Pinpoint the cell where the given text exists, returning its (x, y) midpoint coordinate. 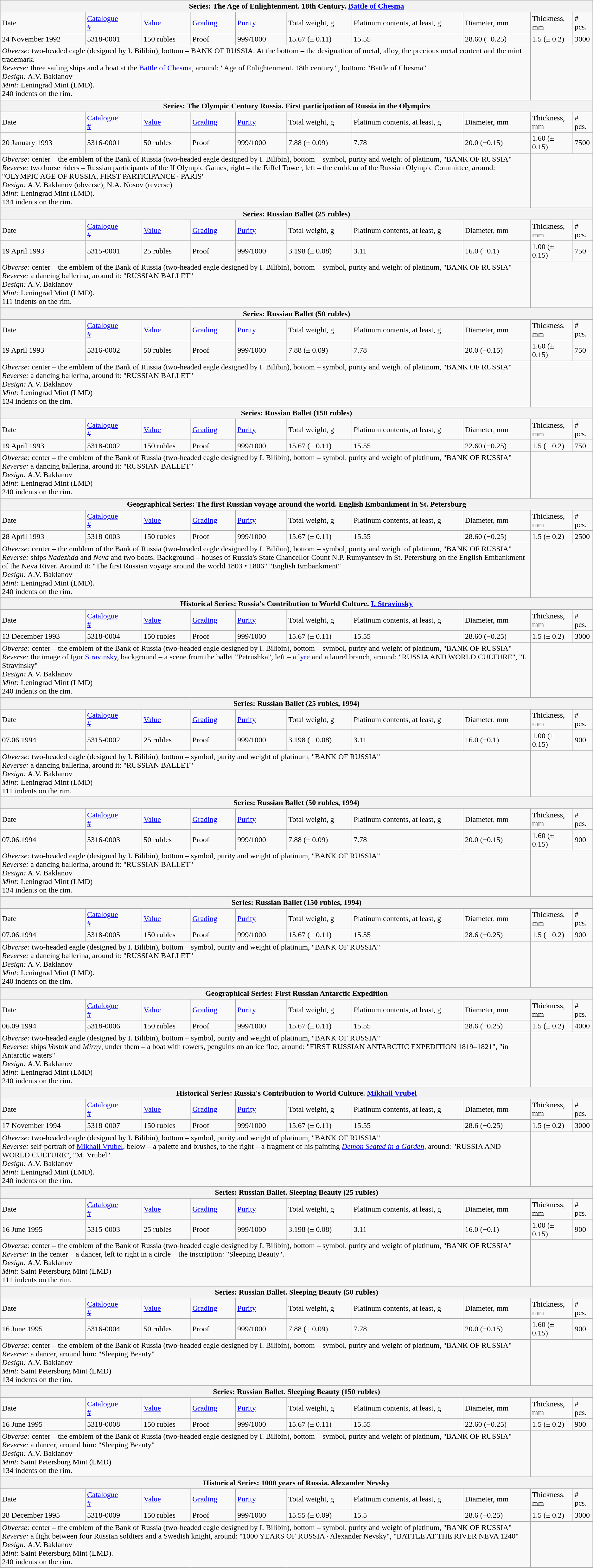
5318-0004 (113, 636)
Series: Russian Ballet. Sleeping Beauty (50 rubles) (296, 1292)
5318-0001 (113, 39)
06.09.1994 (43, 1026)
2500 (583, 537)
17 November 1994 (43, 1126)
5315-0002 (113, 740)
Geographical Series: First Russian Antarctic Expedition (296, 993)
24 November 1992 (43, 39)
5318-0008 (113, 1424)
15.5 (407, 1515)
4000 (583, 1026)
Series: Russian Ballet (25 rubles) (296, 214)
5316-0004 (113, 1329)
Series: Russian Ballet. Sleeping Beauty (25 rubles) (296, 1193)
20 January 1993 (43, 143)
5316-0001 (113, 143)
5316-0002 (113, 350)
Series: The Age of Enlightenment. 18th Century. Battle of Chesma (296, 6)
Historical Series: Russia's Contribution to World Culture. I. Stravinsky (296, 604)
5316-0003 (113, 840)
Geographical Series: The first Russian voyage around the world. English Embankment in St. Petersburg (296, 504)
5315-0003 (113, 1229)
Series: Russian Ballet (150 rubles) (296, 413)
13 December 1993 (43, 636)
7500 (583, 143)
Series: Russian Ballet (25 rubles, 1994) (296, 703)
5318-0009 (113, 1515)
Series: Russian Ballet. Sleeping Beauty (150 rubles) (296, 1392)
Historical Series: 1000 years of Russia. Alexander Nevsky (296, 1482)
Series: Russian Ballet (50 rubles, 1994) (296, 803)
5318-0007 (113, 1126)
Series: Russian Ballet (150 rubles, 1994) (296, 902)
15.55 (± 0.09) (319, 1515)
5318-0006 (113, 1026)
Series: The Olympic Century Russia. First participation of Russia in the Olympics (296, 106)
5315-0001 (113, 251)
28 April 1993 (43, 537)
Historical Series: Russia's Contribution to World Culture. Mikhail Vrubel (296, 1093)
28 December 1995 (43, 1515)
5318-0005 (113, 935)
5318-0002 (113, 446)
5318-0003 (113, 537)
Series: Russian Ballet (50 rubles) (296, 313)
